Identify which cell holds the provided text, then report its (X, Y) central coordinate. 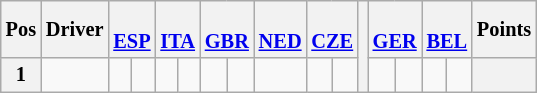
Pos (21, 29)
ESP (132, 29)
Driver (74, 29)
GBR (227, 29)
BEL (447, 29)
GER (395, 29)
CZE (332, 29)
1 (21, 75)
ITA (177, 29)
Points (504, 29)
NED (280, 29)
